Find where the given text appears and provide that cell's center as [X, Y] coordinate. 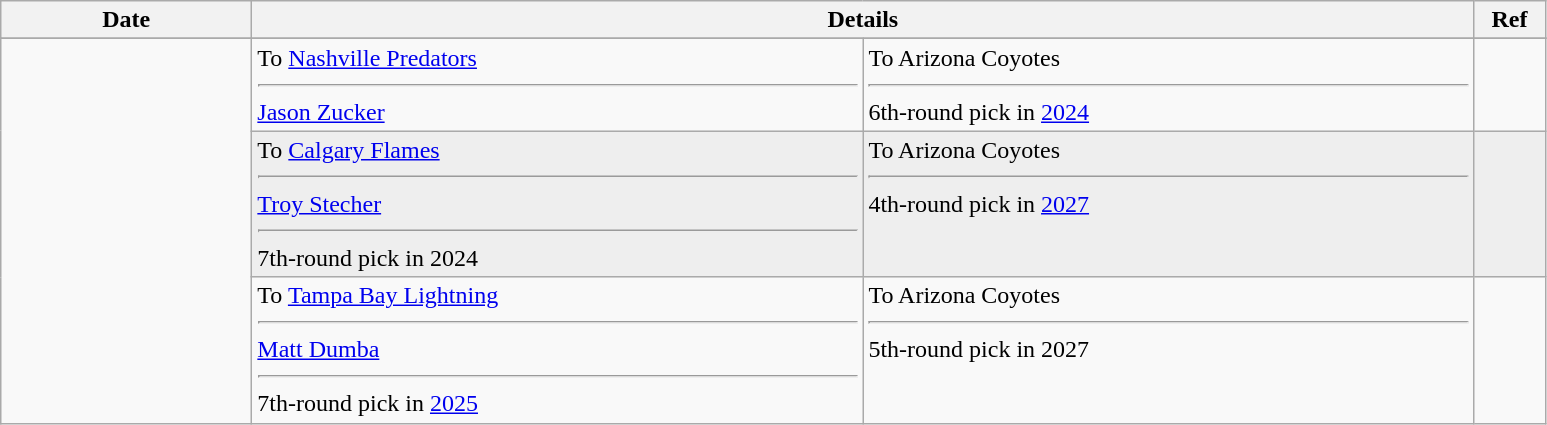
Details [863, 20]
To Calgary FlamesTroy Stecher7th-round pick in 2024 [558, 204]
Ref [1510, 20]
Date [126, 20]
To Arizona Coyotes 5th-round pick in 2027 [1168, 350]
To Tampa Bay LightningMatt Dumba7th-round pick in 2025 [558, 350]
To Arizona Coyotes 4th-round pick in 2027 [1168, 204]
To Nashville PredatorsJason Zucker [558, 85]
To Arizona Coyotes 6th-round pick in 2024 [1168, 85]
